Detect which cell encompasses the target text, then output its [X, Y] center coordinate. 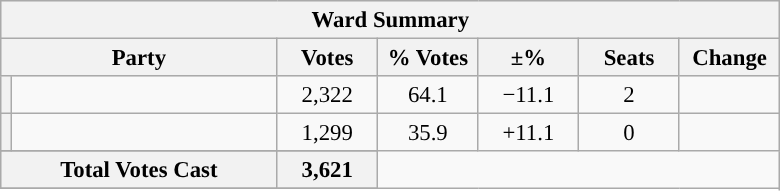
Change [730, 58]
3,621 [328, 170]
35.9 [428, 133]
1,299 [328, 133]
±% [528, 58]
−11.1 [528, 95]
Total Votes Cast [139, 170]
64.1 [428, 95]
2 [630, 95]
Party [139, 58]
0 [630, 133]
Seats [630, 58]
2,322 [328, 95]
Votes [328, 58]
Ward Summary [390, 20]
+11.1 [528, 133]
% Votes [428, 58]
